Detect which cell encompasses the target text, then output its (x, y) center coordinate. 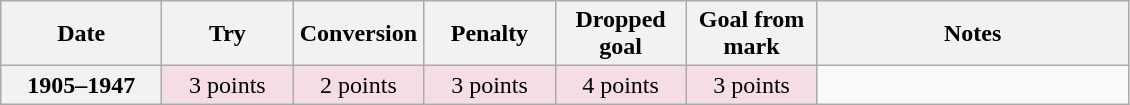
Goal from mark (752, 34)
Try (228, 34)
1905–1947 (82, 85)
2 points (358, 85)
Dropped goal (620, 34)
Conversion (358, 34)
Notes (972, 34)
4 points (620, 85)
Date (82, 34)
Penalty (490, 34)
